Return (x, y) of the center of cell containing provided text 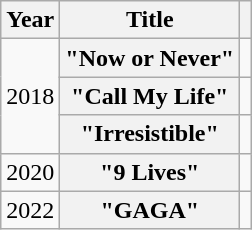
2018 (30, 96)
"GAGA" (150, 210)
"Call My Life" (150, 96)
2022 (30, 210)
"9 Lives" (150, 172)
Year (30, 20)
"Irresistible" (150, 134)
Title (150, 20)
2020 (30, 172)
"Now or Never" (150, 58)
